Capture the cell that displays the provided text and extract its (x, y) central coordinate. 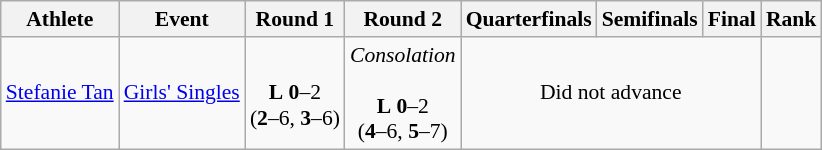
Stefanie Tan (60, 93)
Athlete (60, 19)
L 0–2 (2–6, 3–6) (295, 93)
Final (732, 19)
Rank (792, 19)
Event (182, 19)
ConsolationL 0–2 (4–6, 5–7) (403, 93)
Semifinals (650, 19)
Round 2 (403, 19)
Round 1 (295, 19)
Did not advance (611, 93)
Quarterfinals (529, 19)
Girls' Singles (182, 93)
